Find where the given text appears and provide that cell's center as (x, y) coordinate. 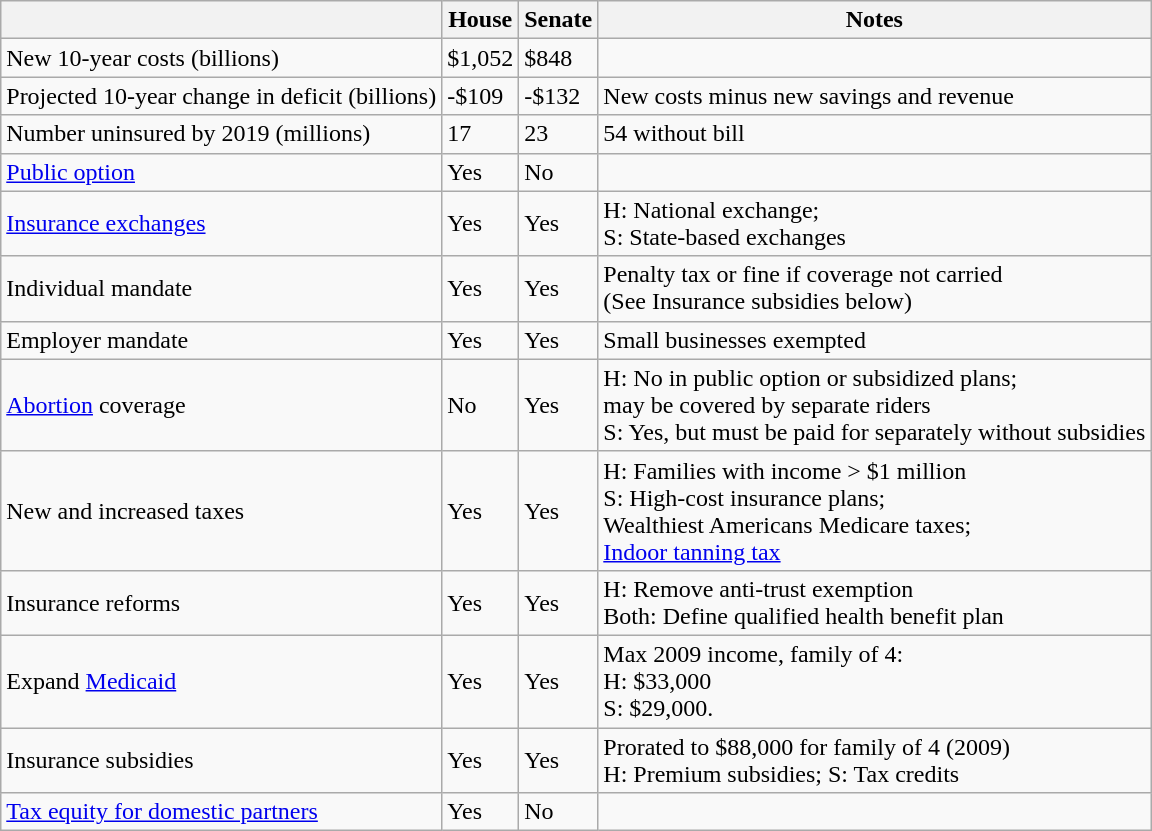
Public option (222, 172)
H: Families with income > $1 millionS: High-cost insurance plans;Wealthiest Americans Medicare taxes;Indoor tanning tax (874, 510)
H: No in public option or subsidized plans;may be covered by separate ridersS: Yes, but must be paid for separately without subsidies (874, 405)
Expand Medicaid (222, 681)
Number uninsured by 2019 (millions) (222, 134)
Abortion coverage (222, 405)
Tax equity for domestic partners (222, 812)
Projected 10-year change in deficit (billions) (222, 96)
Insurance exchanges (222, 224)
-$109 (480, 96)
Small businesses exempted (874, 340)
H: National exchange; S: State-based exchanges (874, 224)
New 10-year costs (billions) (222, 58)
H: Remove anti-trust exemptionBoth: Define qualified health benefit plan (874, 602)
New and increased taxes (222, 510)
New costs minus new savings and revenue (874, 96)
54 without bill (874, 134)
House (480, 20)
Max 2009 income, family of 4:H: $33,000S: $29,000. (874, 681)
Notes (874, 20)
Prorated to $88,000 for family of 4 (2009)H: Premium subsidies; S: Tax credits (874, 760)
Individual mandate (222, 288)
Employer mandate (222, 340)
Penalty tax or fine if coverage not carried(See Insurance subsidies below) (874, 288)
$1,052 (480, 58)
23 (558, 134)
Insurance reforms (222, 602)
Senate (558, 20)
-$132 (558, 96)
17 (480, 134)
Insurance subsidies (222, 760)
$848 (558, 58)
